Capture the cell that displays the provided text and extract its [x, y] central coordinate. 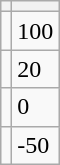
20 [36, 69]
0 [36, 107]
-50 [36, 145]
100 [36, 31]
